For the text-containing cell, return its midpoint in [x, y] coordinate format. 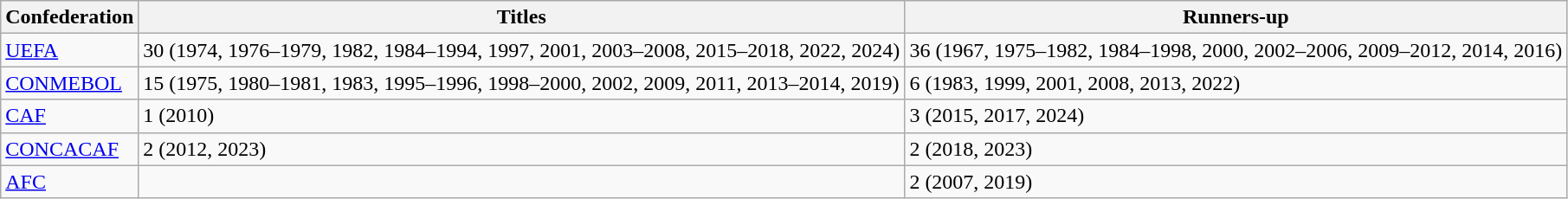
3 (2015, 2017, 2024) [1236, 116]
AFC [69, 182]
Titles [521, 17]
CAF [69, 116]
2 (2012, 2023) [521, 149]
CONMEBOL [69, 83]
30 (1974, 1976–1979, 1982, 1984–1994, 1997, 2001, 2003–2008, 2015–2018, 2022, 2024) [521, 50]
2 (2018, 2023) [1236, 149]
2 (2007, 2019) [1236, 182]
Runners-up [1236, 17]
Confederation [69, 17]
6 (1983, 1999, 2001, 2008, 2013, 2022) [1236, 83]
1 (2010) [521, 116]
UEFA [69, 50]
36 (1967, 1975–1982, 1984–1998, 2000, 2002–2006, 2009–2012, 2014, 2016) [1236, 50]
CONCACAF [69, 149]
15 (1975, 1980–1981, 1983, 1995–1996, 1998–2000, 2002, 2009, 2011, 2013–2014, 2019) [521, 83]
